Determine the [X, Y] coordinate at the center of the cell enclosing the given text.  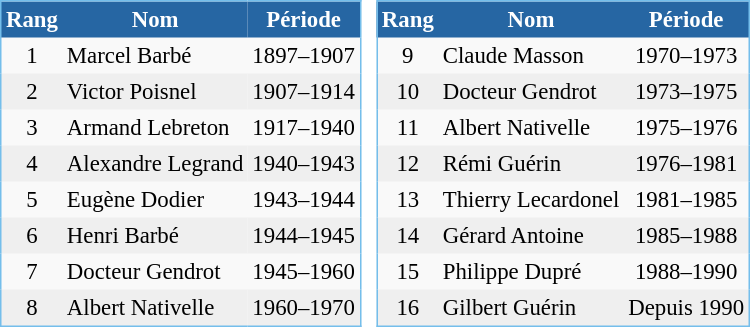
1907–1914 [304, 92]
Armand Lebreton [154, 128]
Rémi Guérin [530, 164]
1985–1988 [687, 236]
Depuis 1990 [687, 308]
1 [32, 56]
Eugène Dodier [154, 200]
14 [408, 236]
Gérard Antoine [530, 236]
1988–1990 [687, 272]
Gilbert Guérin [530, 308]
1945–1960 [304, 272]
10 [408, 92]
1970–1973 [687, 56]
9 [408, 56]
7 [32, 272]
Philippe Dupré [530, 272]
Thierry Lecardonel [530, 200]
1975–1976 [687, 128]
1940–1943 [304, 164]
11 [408, 128]
15 [408, 272]
Henri Barbé [154, 236]
5 [32, 200]
12 [408, 164]
16 [408, 308]
8 [32, 308]
1973–1975 [687, 92]
1917–1940 [304, 128]
4 [32, 164]
2 [32, 92]
Marcel Barbé [154, 56]
6 [32, 236]
1897–1907 [304, 56]
Claude Masson [530, 56]
Victor Poisnel [154, 92]
1976–1981 [687, 164]
1960–1970 [304, 308]
3 [32, 128]
1981–1985 [687, 200]
1943–1944 [304, 200]
Alexandre Legrand [154, 164]
13 [408, 200]
1944–1945 [304, 236]
